Detect which cell encompasses the target text, then output its (X, Y) center coordinate. 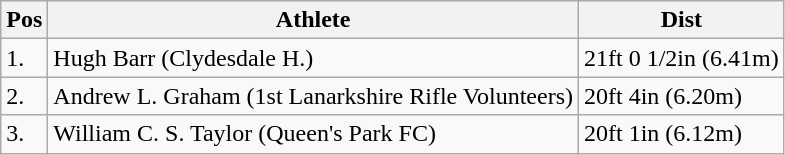
Athlete (314, 20)
20ft 1in (6.12m) (682, 134)
21ft 0 1/2in (6.41m) (682, 58)
Pos (24, 20)
2. (24, 96)
Andrew L. Graham (1st Lanarkshire Rifle Volunteers) (314, 96)
20ft 4in (6.20m) (682, 96)
1. (24, 58)
Hugh Barr (Clydesdale H.) (314, 58)
William C. S. Taylor (Queen's Park FC) (314, 134)
Dist (682, 20)
3. (24, 134)
